For the text-containing cell, return its midpoint in [X, Y] coordinate format. 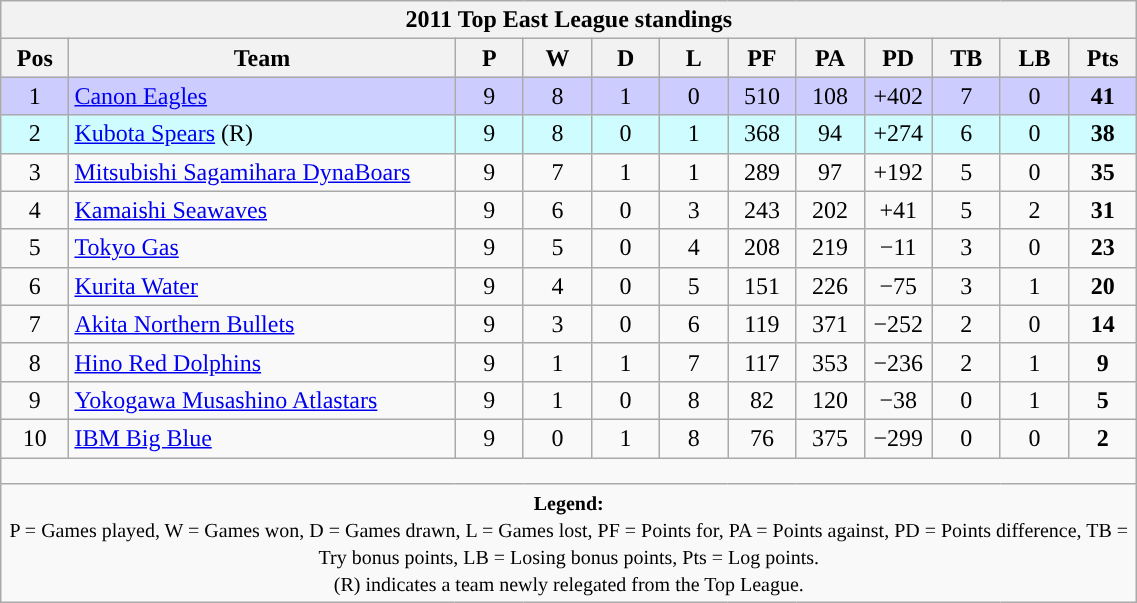
−38 [898, 400]
−252 [898, 324]
TB [966, 58]
202 [830, 210]
10 [35, 438]
Yokogawa Musashino Atlastars [262, 400]
+402 [898, 96]
−236 [898, 362]
289 [762, 172]
120 [830, 400]
2011 Top East League standings [569, 20]
76 [762, 438]
117 [762, 362]
−75 [898, 286]
PD [898, 58]
375 [830, 438]
108 [830, 96]
Akita Northern Bullets [262, 324]
20 [1103, 286]
Canon Eagles [262, 96]
94 [830, 134]
226 [830, 286]
41 [1103, 96]
219 [830, 248]
151 [762, 286]
97 [830, 172]
Tokyo Gas [262, 248]
31 [1103, 210]
510 [762, 96]
Kurita Water [262, 286]
82 [762, 400]
14 [1103, 324]
23 [1103, 248]
Pts [1103, 58]
+192 [898, 172]
371 [830, 324]
Team [262, 58]
−11 [898, 248]
W [557, 58]
Mitsubishi Sagamihara DynaBoars [262, 172]
PA [830, 58]
Pos [35, 58]
119 [762, 324]
368 [762, 134]
P [489, 58]
Kubota Spears (R) [262, 134]
LB [1034, 58]
+274 [898, 134]
243 [762, 210]
+41 [898, 210]
353 [830, 362]
L [694, 58]
208 [762, 248]
D [625, 58]
Hino Red Dolphins [262, 362]
Kamaishi Seawaves [262, 210]
38 [1103, 134]
PF [762, 58]
−299 [898, 438]
35 [1103, 172]
IBM Big Blue [262, 438]
